Provide the (X, Y) coordinate of the cell's center where the given text is located.  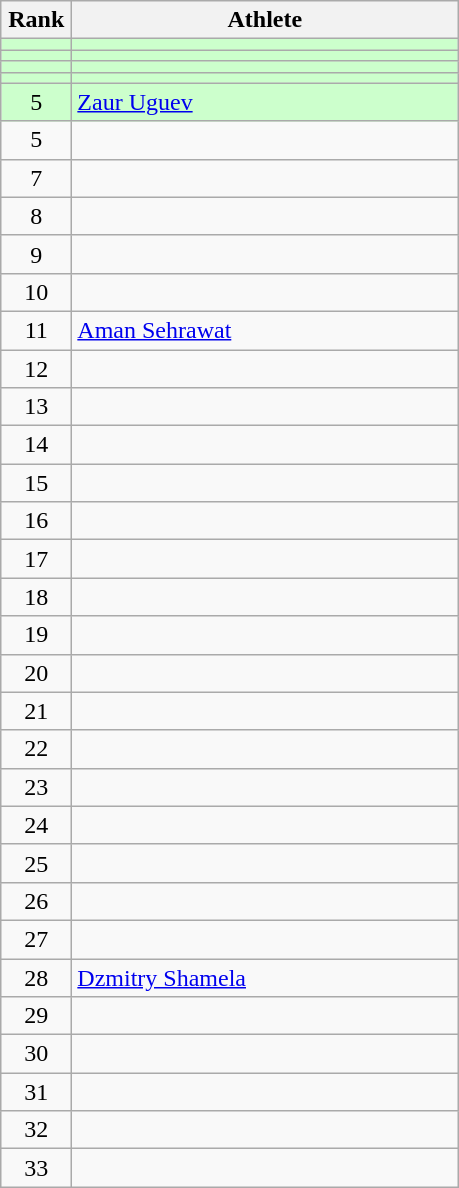
32 (36, 1130)
31 (36, 1092)
Athlete (265, 20)
22 (36, 749)
24 (36, 825)
33 (36, 1168)
13 (36, 407)
7 (36, 178)
28 (36, 977)
Aman Sehrawat (265, 330)
29 (36, 1016)
Dzmitry Shamela (265, 977)
Rank (36, 20)
18 (36, 597)
25 (36, 863)
15 (36, 483)
Zaur Uguev (265, 102)
20 (36, 673)
16 (36, 521)
30 (36, 1054)
21 (36, 711)
19 (36, 635)
12 (36, 369)
14 (36, 445)
17 (36, 559)
8 (36, 216)
23 (36, 787)
11 (36, 330)
9 (36, 254)
26 (36, 901)
27 (36, 939)
10 (36, 292)
